Find where the given text appears and provide that cell's center as [X, Y] coordinate. 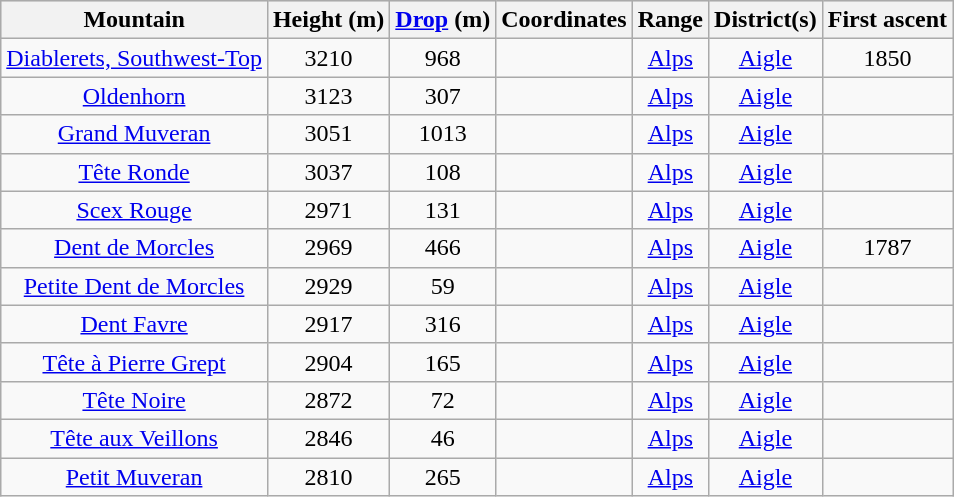
2872 [328, 400]
Tête Ronde [134, 172]
316 [443, 324]
466 [443, 248]
3037 [328, 172]
307 [443, 96]
3123 [328, 96]
Range [670, 20]
Oldenhorn [134, 96]
2917 [328, 324]
Drop (m) [443, 20]
131 [443, 210]
Grand Muveran [134, 134]
46 [443, 438]
2810 [328, 477]
Height (m) [328, 20]
Scex Rouge [134, 210]
108 [443, 172]
Tête à Pierre Grept [134, 362]
Dent Favre [134, 324]
165 [443, 362]
2929 [328, 286]
First ascent [887, 20]
2971 [328, 210]
1013 [443, 134]
Petit Muveran [134, 477]
2969 [328, 248]
2846 [328, 438]
72 [443, 400]
Tête Noire [134, 400]
Mountain [134, 20]
Dent de Morcles [134, 248]
2904 [328, 362]
265 [443, 477]
3210 [328, 58]
1850 [887, 58]
968 [443, 58]
3051 [328, 134]
Diablerets, Southwest-Top [134, 58]
Petite Dent de Morcles [134, 286]
59 [443, 286]
Tête aux Veillons [134, 438]
1787 [887, 248]
Coordinates [564, 20]
District(s) [766, 20]
